Find where the given text appears and provide that cell's center as [x, y] coordinate. 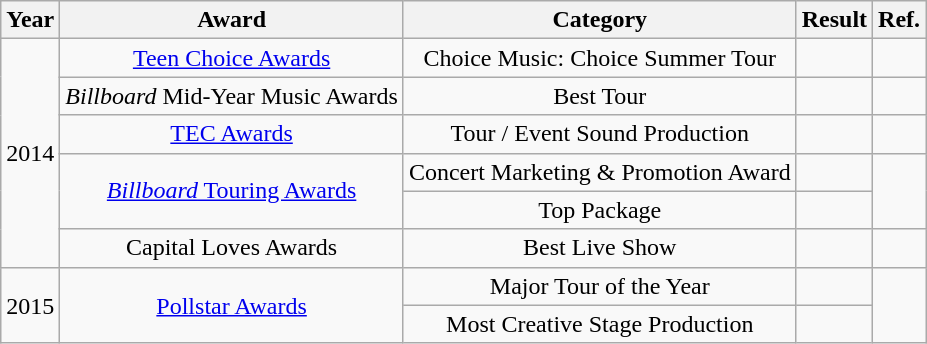
Major Tour of the Year [600, 286]
Ref. [900, 20]
Billboard Touring Awards [232, 191]
Choice Music: Choice Summer Tour [600, 58]
Pollstar Awards [232, 305]
Concert Marketing & Promotion Award [600, 172]
Billboard Mid-Year Music Awards [232, 96]
Best Live Show [600, 248]
Capital Loves Awards [232, 248]
Category [600, 20]
TEC Awards [232, 134]
Top Package [600, 210]
Best Tour [600, 96]
Year [30, 20]
2015 [30, 305]
Most Creative Stage Production [600, 324]
Teen Choice Awards [232, 58]
Award [232, 20]
Tour / Event Sound Production [600, 134]
Result [834, 20]
2014 [30, 153]
